Search for the cell housing the specified text and yield its [X, Y] center coordinate. 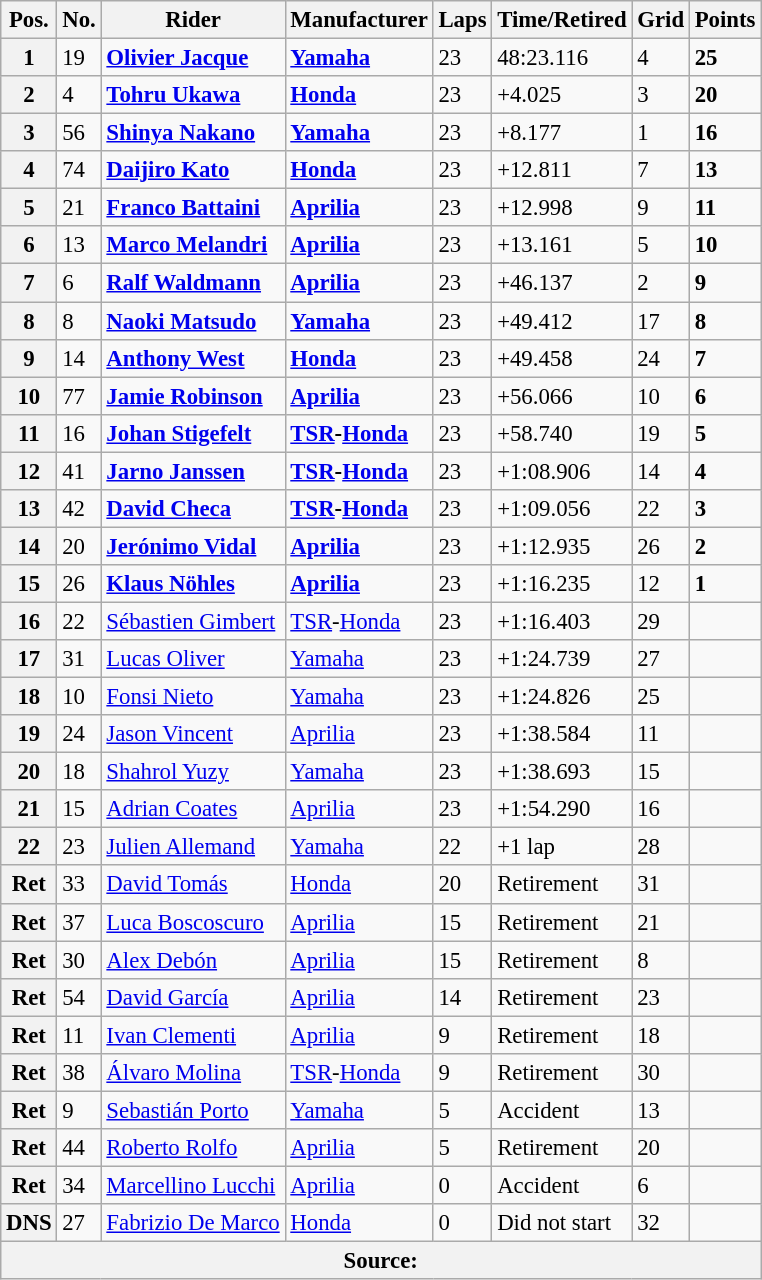
Jerónimo Vidal [193, 546]
+12.998 [562, 208]
Did not start [562, 1223]
Sebastián Porto [193, 1110]
Jamie Robinson [193, 396]
Pos. [29, 20]
Franco Battaini [193, 208]
Rider [193, 20]
Grid [660, 20]
+49.458 [562, 358]
+1:24.739 [562, 659]
+56.066 [562, 396]
David Checa [193, 509]
38 [79, 1073]
42 [79, 509]
Ralf Waldmann [193, 283]
48:23.116 [562, 58]
+1:16.235 [562, 584]
+4.025 [562, 95]
34 [79, 1185]
DNS [29, 1223]
Tohru Ukawa [193, 95]
+12.811 [562, 170]
29 [660, 621]
David Tomás [193, 885]
Klaus Nöhles [193, 584]
44 [79, 1148]
Olivier Jacque [193, 58]
Fabrizio De Marco [193, 1223]
Lucas Oliver [193, 659]
+1:16.403 [562, 621]
Points [724, 20]
Shinya Nakano [193, 133]
Anthony West [193, 358]
54 [79, 997]
Jason Vincent [193, 734]
+49.412 [562, 321]
+1:12.935 [562, 546]
Marcellino Lucchi [193, 1185]
Luca Boscoscuro [193, 922]
No. [79, 20]
+1 lap [562, 847]
+1:08.906 [562, 471]
Marco Melandri [193, 245]
Jarno Janssen [193, 471]
+1:09.056 [562, 509]
Johan Stigefelt [193, 433]
33 [79, 885]
Fonsi Nieto [193, 697]
Naoki Matsudo [193, 321]
32 [660, 1223]
Roberto Rolfo [193, 1148]
41 [79, 471]
Alex Debón [193, 960]
Source: [381, 1261]
Daijiro Kato [193, 170]
Laps [462, 20]
+8.177 [562, 133]
Manufacturer [359, 20]
56 [79, 133]
Ivan Clementi [193, 1035]
Adrian Coates [193, 809]
Álvaro Molina [193, 1073]
37 [79, 922]
+58.740 [562, 433]
+1:38.693 [562, 772]
Julien Allemand [193, 847]
77 [79, 396]
Time/Retired [562, 20]
Sébastien Gimbert [193, 621]
+1:54.290 [562, 809]
+1:38.584 [562, 734]
+1:24.826 [562, 697]
+13.161 [562, 245]
Shahrol Yuzy [193, 772]
28 [660, 847]
+46.137 [562, 283]
74 [79, 170]
David García [193, 997]
